Search for the cell housing the specified text and yield its [x, y] center coordinate. 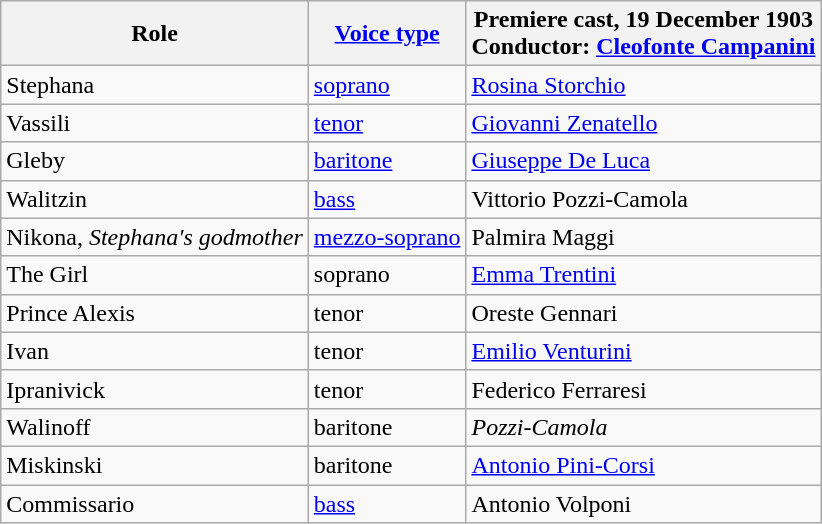
Premiere cast, 19 December 1903Conductor: Cleofonte Campanini [644, 34]
Giovanni Zenatello [644, 123]
Vassili [155, 123]
Pozzi-Camola [644, 427]
Antonio Volponi [644, 503]
Miskinski [155, 465]
Antonio Pini-Corsi [644, 465]
Oreste Gennari [644, 313]
Emilio Venturini [644, 351]
Palmira Maggi [644, 237]
Walinoff [155, 427]
Rosina Storchio [644, 85]
mezzo-soprano [387, 237]
Prince Alexis [155, 313]
Role [155, 34]
Stephana [155, 85]
Nikona, Stephana's godmother [155, 237]
Giuseppe De Luca [644, 161]
Commissario [155, 503]
The Girl [155, 275]
Vittorio Pozzi-Camola [644, 199]
Voice type [387, 34]
Walitzin [155, 199]
Emma Trentini [644, 275]
Ipranivick [155, 389]
Federico Ferraresi [644, 389]
Gleby [155, 161]
Ivan [155, 351]
